Provide the (X, Y) coordinate of the cell's center where the given text is located.  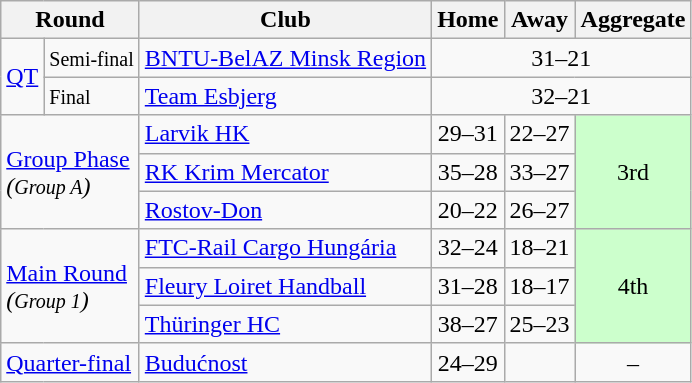
29–31 (468, 134)
QT (22, 77)
22–27 (540, 134)
38–27 (468, 324)
Budućnost (285, 362)
32–24 (468, 248)
BNTU-BelAZ Minsk Region (285, 58)
20–22 (468, 210)
Home (468, 20)
Final (92, 96)
Round (70, 20)
Team Esbjerg (285, 96)
4th (633, 286)
Fleury Loiret Handball (285, 286)
18–17 (540, 286)
Semi-final (92, 58)
– (633, 362)
Rostov-Don (285, 210)
35–28 (468, 172)
3rd (633, 172)
Club (285, 20)
Main Round(Group 1) (70, 286)
33–27 (540, 172)
RK Krim Mercator (285, 172)
Away (540, 20)
31–28 (468, 286)
26–27 (540, 210)
25–23 (540, 324)
Larvik HK (285, 134)
Thüringer HC (285, 324)
FTC-Rail Cargo Hungária (285, 248)
24–29 (468, 362)
32–21 (562, 96)
Quarter-final (70, 362)
31–21 (562, 58)
Aggregate (633, 20)
Group Phase(Group A) (70, 172)
18–21 (540, 248)
